Locate the cell with the specified text and output its [X, Y] center coordinate. 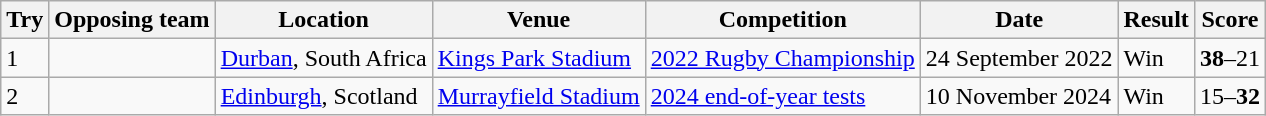
Location [324, 20]
2022 Rugby Championship [782, 58]
2024 end-of-year tests [782, 96]
Venue [538, 20]
10 November 2024 [1019, 96]
38–21 [1230, 58]
1 [25, 58]
Murrayfield Stadium [538, 96]
15–32 [1230, 96]
Opposing team [132, 20]
Kings Park Stadium [538, 58]
Competition [782, 20]
Durban, South Africa [324, 58]
24 September 2022 [1019, 58]
Edinburgh, Scotland [324, 96]
Date [1019, 20]
2 [25, 96]
Try [25, 20]
Score [1230, 20]
Result [1156, 20]
